For the text-containing cell, return its midpoint in [x, y] coordinate format. 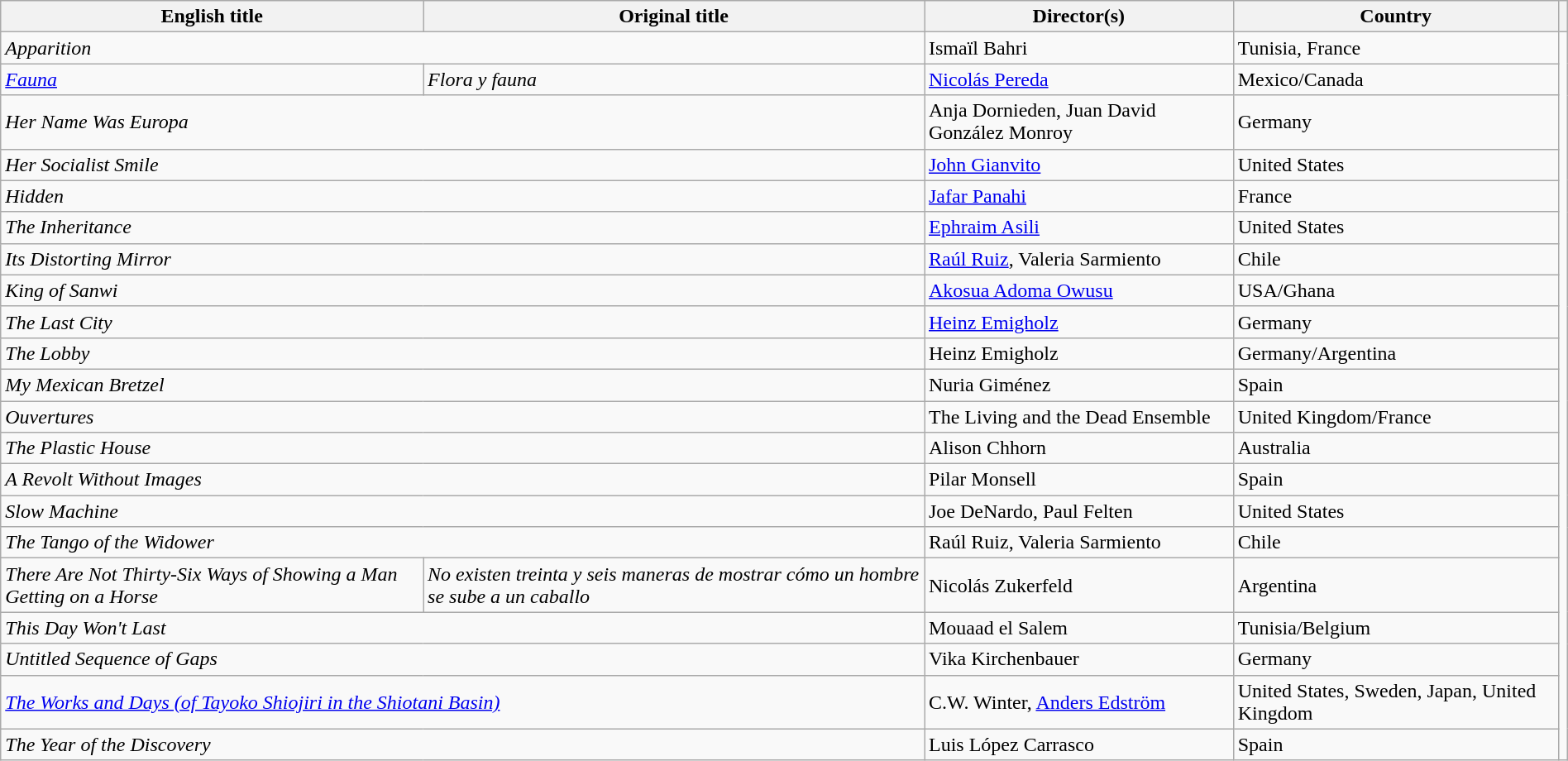
Jafar Panahi [1079, 196]
Tunisia/Belgium [1396, 628]
Ephraim Asili [1079, 227]
Apparition [463, 48]
There Are Not Thirty-Six Ways of Showing a Man Getting on a Horse [212, 586]
Flora y fauna [674, 79]
No existen treinta y seis maneras de mostrar cómo un hombre se sube a un caballo [674, 586]
This Day Won't Last [463, 628]
The Tango of the Widower [463, 543]
King of Sanwi [463, 290]
Vika Kirchenbauer [1079, 659]
Ouvertures [463, 416]
Nicolás Pereda [1079, 79]
USA/Ghana [1396, 290]
The Plastic House [463, 448]
Luis López Carrasco [1079, 744]
Germany/Argentina [1396, 353]
English title [212, 17]
Argentina [1396, 586]
Pilar Monsell [1079, 480]
Slow Machine [463, 511]
United Kingdom/France [1396, 416]
Fauna [212, 79]
Anja Dornieden, Juan David González Monroy [1079, 122]
Akosua Adoma Owusu [1079, 290]
Joe DeNardo, Paul Felten [1079, 511]
Original title [674, 17]
Mexico/Canada [1396, 79]
Alison Chhorn [1079, 448]
Nicolás Zukerfeld [1079, 586]
The Living and the Dead Ensemble [1079, 416]
Its Distorting Mirror [463, 259]
The Lobby [463, 353]
Her Name Was Europa [463, 122]
Hidden [463, 196]
Tunisia, France [1396, 48]
The Year of the Discovery [463, 744]
Ismaïl Bahri [1079, 48]
The Last City [463, 322]
France [1396, 196]
The Inheritance [463, 227]
Her Socialist Smile [463, 165]
John Gianvito [1079, 165]
Untitled Sequence of Gaps [463, 659]
My Mexican Bretzel [463, 385]
C.W. Winter, Anders Edström [1079, 701]
Director(s) [1079, 17]
A Revolt Without Images [463, 480]
The Works and Days (of Tayoko Shiojiri in the Shiotani Basin) [463, 701]
Australia [1396, 448]
Nuria Giménez [1079, 385]
Country [1396, 17]
United States, Sweden, Japan, United Kingdom [1396, 701]
Mouaad el Salem [1079, 628]
